Capture the cell that displays the provided text and extract its [X, Y] central coordinate. 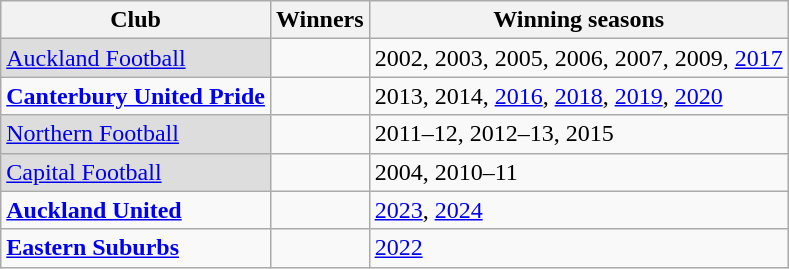
2023, 2024 [578, 210]
Auckland United [136, 210]
Club [136, 20]
2013, 2014, 2016, 2018, 2019, 2020 [578, 96]
Capital Football [136, 172]
2004, 2010–11 [578, 172]
Winning seasons [578, 20]
Northern Football [136, 134]
2002, 2003, 2005, 2006, 2007, 2009, 2017 [578, 58]
2022 [578, 248]
Winners [320, 20]
Auckland Football [136, 58]
2011–12, 2012–13, 2015 [578, 134]
Eastern Suburbs [136, 248]
Canterbury United Pride [136, 96]
